Extract the [X, Y] coordinate from the center of the cell holding the provided text.  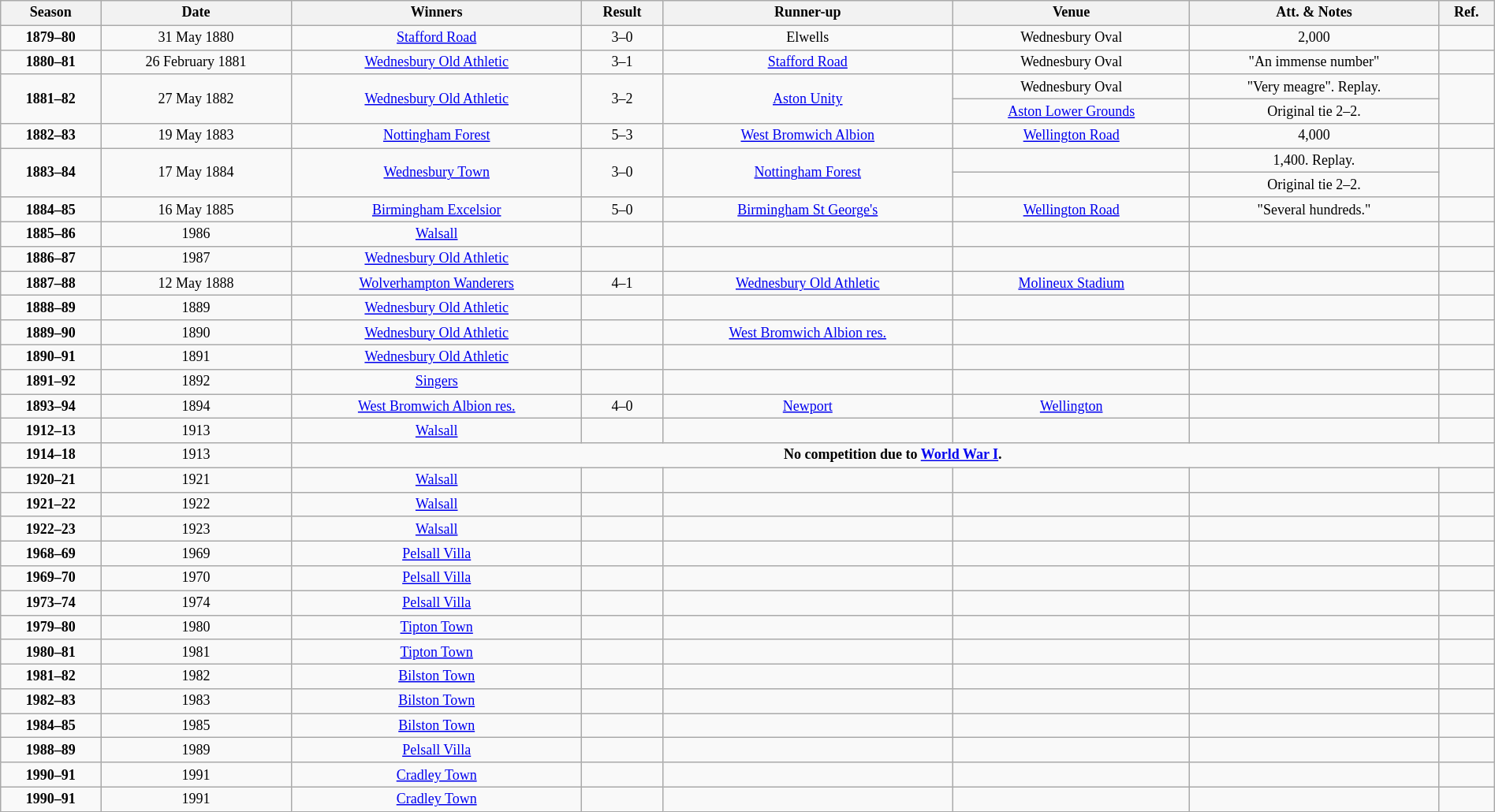
1887–88 [50, 284]
1920–21 [50, 479]
Wolverhampton Wanderers [437, 284]
1983 [196, 702]
1968–69 [50, 553]
1922 [196, 505]
2,000 [1314, 38]
1970 [196, 579]
1981 [196, 651]
4–0 [622, 407]
1921 [196, 479]
West Bromwich Albion [807, 136]
1969–70 [50, 579]
1891 [196, 356]
1980 [196, 628]
1891–92 [50, 382]
1986 [196, 233]
27 May 1882 [196, 99]
1886–87 [50, 259]
17 May 1884 [196, 173]
4,000 [1314, 136]
1889 [196, 307]
Birmingham Excelsior [437, 210]
1912–13 [50, 430]
1979–80 [50, 628]
1879–80 [50, 38]
1885–86 [50, 233]
1980–81 [50, 651]
3–1 [622, 61]
1982–83 [50, 702]
No competition due to World War I. [893, 456]
1987 [196, 259]
26 February 1881 [196, 61]
1989 [196, 751]
1973–74 [50, 602]
1922–23 [50, 528]
Aston Lower Grounds [1072, 110]
Aston Unity [807, 99]
31 May 1880 [196, 38]
Runner-up [807, 13]
Date [196, 13]
4–1 [622, 284]
1984–85 [50, 725]
1969 [196, 553]
12 May 1888 [196, 284]
Winners [437, 13]
Wellington [1072, 407]
Birmingham St George's [807, 210]
1914–18 [50, 456]
Ref. [1467, 13]
3–2 [622, 99]
1923 [196, 528]
Result [622, 13]
1894 [196, 407]
"An immense number" [1314, 61]
"Very meagre". Replay. [1314, 87]
5–3 [622, 136]
1890 [196, 333]
1974 [196, 602]
1893–94 [50, 407]
1883–84 [50, 173]
Wednesbury Town [437, 173]
Elwells [807, 38]
5–0 [622, 210]
1982 [196, 676]
Singers [437, 382]
1884–85 [50, 210]
1882–83 [50, 136]
1988–89 [50, 751]
1888–89 [50, 307]
Att. & Notes [1314, 13]
1889–90 [50, 333]
1921–22 [50, 505]
1,400. Replay. [1314, 161]
Season [50, 13]
1890–91 [50, 356]
16 May 1885 [196, 210]
"Several hundreds." [1314, 210]
Newport [807, 407]
1880–81 [50, 61]
1881–82 [50, 99]
Molineux Stadium [1072, 284]
1985 [196, 725]
1892 [196, 382]
19 May 1883 [196, 136]
Venue [1072, 13]
1981–82 [50, 676]
